Return the (x, y) coordinate for the center point of the cell that contains the specified text.  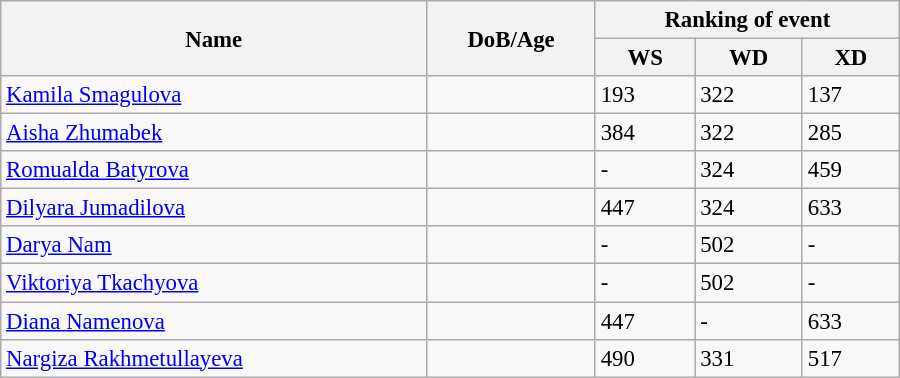
Ranking of event (747, 20)
137 (850, 95)
Nargiza Rakhmetullayeva (214, 358)
Name (214, 38)
490 (644, 358)
285 (850, 133)
Darya Nam (214, 245)
DoB/Age (512, 38)
XD (850, 58)
384 (644, 133)
459 (850, 170)
Diana Namenova (214, 321)
193 (644, 95)
Aisha Zhumabek (214, 133)
Kamila Smagulova (214, 95)
Romualda Batyrova (214, 170)
WS (644, 58)
Dilyara Jumadilova (214, 208)
WD (749, 58)
331 (749, 358)
517 (850, 358)
Viktoriya Tkachyova (214, 283)
